Output the [X, Y] coordinate of the center of the cell containing the given text.  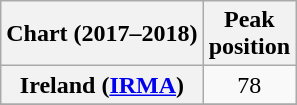
Peakposition [249, 34]
Ireland (IRMA) [102, 85]
Chart (2017–2018) [102, 34]
78 [249, 85]
